Return the [X, Y] coordinate for the center point of the cell that contains the specified text.  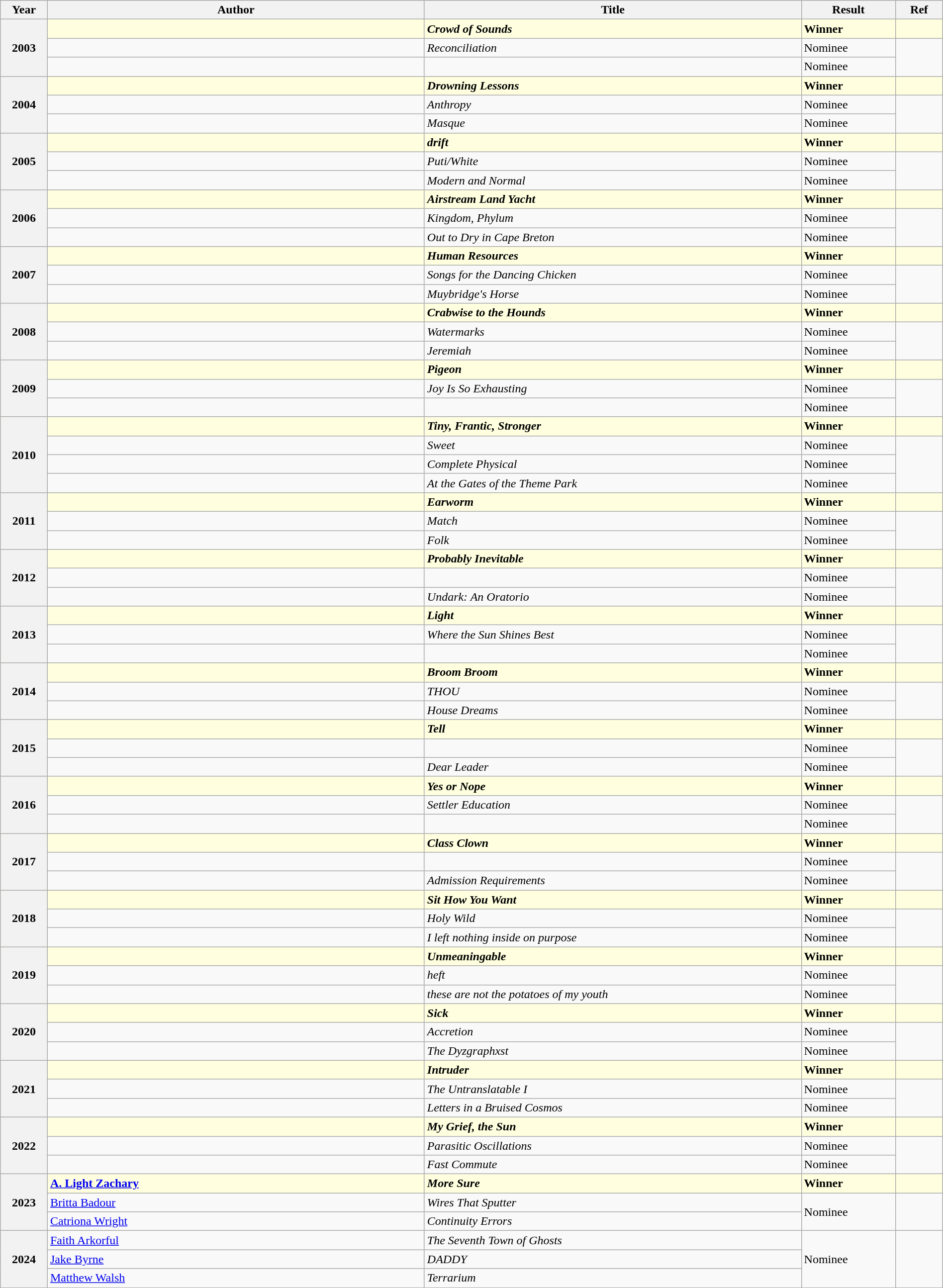
I left nothing inside on purpose [613, 937]
Crowd of Sounds [613, 29]
Dear Leader [613, 767]
2024 [24, 1259]
Result [849, 10]
More Sure [613, 1184]
Folk [613, 540]
these are not the potatoes of my youth [613, 994]
My Grief, the Sun [613, 1126]
Author [236, 10]
drift [613, 142]
2011 [24, 521]
Catriona Wright [236, 1221]
Class Clown [613, 843]
Yes or Nope [613, 786]
Sit How You Want [613, 900]
Human Resources [613, 256]
2006 [24, 218]
Joy Is So Exhausting [613, 388]
2012 [24, 578]
2019 [24, 975]
Puti/White [613, 161]
Accretion [613, 1032]
Drowning Lessons [613, 86]
2010 [24, 455]
DADDY [613, 1259]
Sweet [613, 445]
Watermarks [613, 332]
Settler Education [613, 805]
2005 [24, 161]
Crabwise to the Hounds [613, 313]
THOU [613, 691]
Terrarium [613, 1278]
2013 [24, 635]
Where the Sun Shines Best [613, 635]
Songs for the Dancing Chicken [613, 275]
Year [24, 10]
Complete Physical [613, 464]
The Seventh Town of Ghosts [613, 1240]
A. Light Zachary [236, 1184]
Airstream Land Yacht [613, 199]
2008 [24, 332]
Title [613, 10]
Sick [613, 1013]
Masque [613, 123]
2021 [24, 1089]
Modern and Normal [613, 180]
Kingdom, Phylum [613, 218]
2023 [24, 1202]
The Dyzgraphxst [613, 1051]
Britta Badour [236, 1202]
2003 [24, 48]
Earworm [613, 502]
Wires That Sputter [613, 1202]
Reconciliation [613, 48]
Jake Byrne [236, 1259]
Matthew Walsh [236, 1278]
Continuity Errors [613, 1221]
2016 [24, 805]
2020 [24, 1032]
The Untranslatable I [613, 1089]
Letters in a Bruised Cosmos [613, 1107]
2007 [24, 275]
Broom Broom [613, 672]
2018 [24, 919]
Faith Arkorful [236, 1240]
Intruder [613, 1070]
Tiny, Frantic, Stronger [613, 426]
Light [613, 616]
2017 [24, 862]
Parasitic Oscillations [613, 1145]
Match [613, 521]
Probably Inevitable [613, 559]
House Dreams [613, 710]
Muybridge's Horse [613, 294]
Unmeaningable [613, 956]
Admission Requirements [613, 881]
Out to Dry in Cape Breton [613, 237]
At the Gates of the Theme Park [613, 483]
2015 [24, 748]
heft [613, 975]
2004 [24, 104]
Undark: An Oratorio [613, 597]
2009 [24, 388]
Jeremiah [613, 351]
Ref [919, 10]
Anthropy [613, 104]
Holy Wild [613, 919]
Tell [613, 729]
2014 [24, 691]
Fast Commute [613, 1165]
Pigeon [613, 369]
2022 [24, 1145]
